Return (X, Y) of the center of cell containing provided text 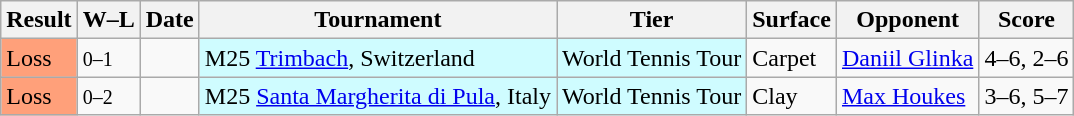
Opponent (907, 20)
Clay (792, 96)
Date (170, 20)
3–6, 5–7 (1026, 96)
4–6, 2–6 (1026, 58)
Tournament (378, 20)
0–1 (108, 58)
M25 Trimbach, Switzerland (378, 58)
Max Houkes (907, 96)
M25 Santa Margherita di Pula, Italy (378, 96)
Surface (792, 20)
W–L (108, 20)
Score (1026, 20)
Result (39, 20)
Carpet (792, 58)
0–2 (108, 96)
Tier (652, 20)
Daniil Glinka (907, 58)
